Extract the (X, Y) coordinate from the center of the cell holding the provided text.  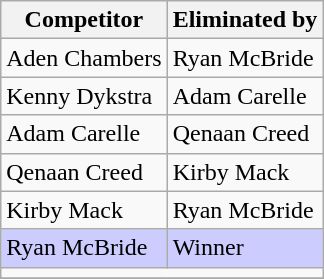
Aden Chambers (84, 58)
Winner (245, 248)
Kenny Dykstra (84, 96)
Eliminated by (245, 20)
Competitor (84, 20)
